Return (X, Y) of the center of cell containing provided text 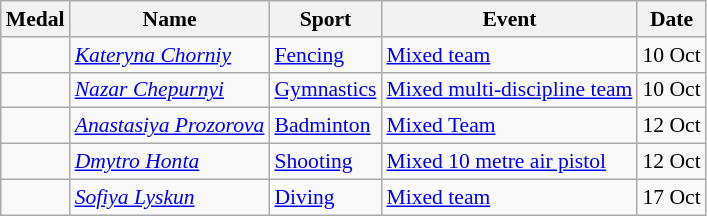
Date (671, 19)
17 Oct (671, 197)
Nazar Chepurnyi (170, 90)
Fencing (325, 55)
Shooting (325, 162)
Badminton (325, 126)
Anastasiya Prozorova (170, 126)
Name (170, 19)
Gymnastics (325, 90)
Sport (325, 19)
Medal (36, 19)
Event (509, 19)
Dmytro Honta (170, 162)
Mixed 10 metre air pistol (509, 162)
Mixed Team (509, 126)
Kateryna Chorniy (170, 55)
Mixed multi-discipline team (509, 90)
Diving (325, 197)
Sofiya Lyskun (170, 197)
